Extract the (x, y) coordinate from the center of the cell holding the provided text.  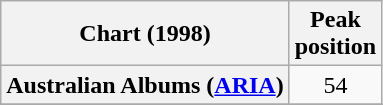
Chart (1998) (145, 34)
Peakposition (335, 34)
Australian Albums (ARIA) (145, 85)
54 (335, 85)
